Locate the cell with the specified text and output its (x, y) center coordinate. 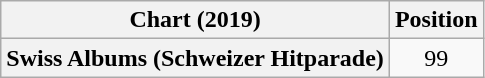
99 (436, 58)
Chart (2019) (196, 20)
Swiss Albums (Schweizer Hitparade) (196, 58)
Position (436, 20)
